Return [X, Y] of the center of cell containing provided text 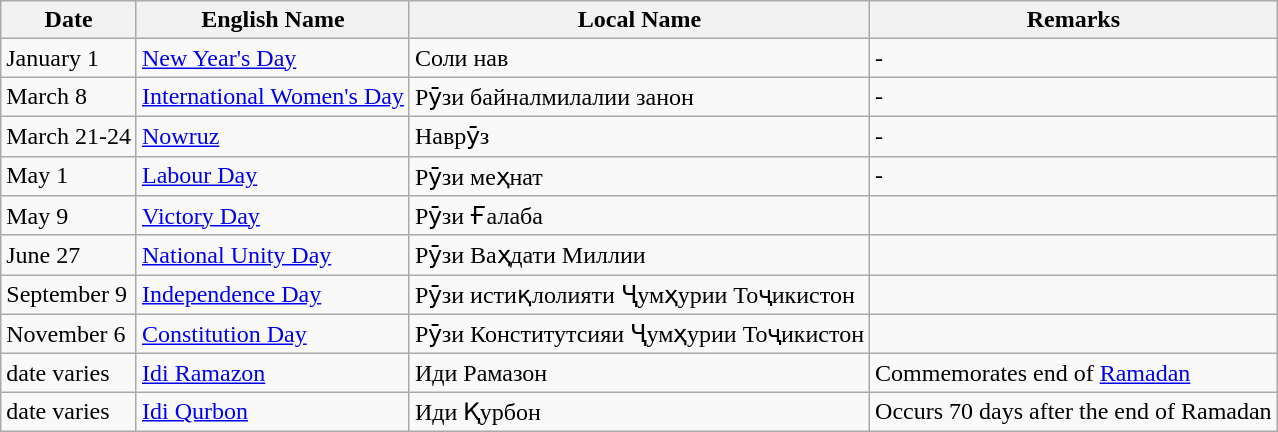
Date [69, 20]
Иди Қурбон [639, 412]
Nowruz [272, 136]
Occurs 70 days after the end of Ramadan [1074, 412]
English Name [272, 20]
Labour Day [272, 176]
Commemorates end of Ramadan [1074, 373]
June 27 [69, 255]
Рӯзи Конститутсияи Ҷумҳурии Тоҷикистон [639, 334]
Victory Day [272, 216]
National Unity Day [272, 255]
Рӯзи Ваҳдати Миллии [639, 255]
Рӯзи Ғалаба [639, 216]
Рӯзи байналмилалии занон [639, 97]
Local Name [639, 20]
Idi Ramazon [272, 373]
January 1 [69, 58]
Independence Day [272, 295]
Иди Рамазон [639, 373]
November 6 [69, 334]
September 9 [69, 295]
March 8 [69, 97]
New Year's Day [272, 58]
Рӯзи меҳнат [639, 176]
Remarks [1074, 20]
May 1 [69, 176]
May 9 [69, 216]
Idi Qurbon [272, 412]
Наврӯз [639, 136]
International Women's Day [272, 97]
Constitution Day [272, 334]
Соли нав [639, 58]
March 21-24 [69, 136]
Рӯзи истиқлолияти Ҷумҳурии Тоҷикистон [639, 295]
